From the cell containing the given text, extract its center point as (X, Y) coordinate. 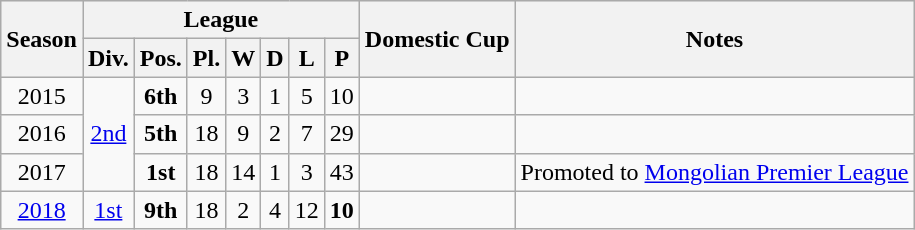
Domestic Cup (437, 39)
29 (342, 134)
L (306, 58)
5th (160, 134)
2018 (42, 210)
12 (306, 210)
W (244, 58)
6th (160, 96)
7 (306, 134)
9th (160, 210)
D (275, 58)
4 (275, 210)
Div. (108, 58)
5 (306, 96)
P (342, 58)
2016 (42, 134)
Notes (714, 39)
2017 (42, 172)
League (220, 20)
14 (244, 172)
43 (342, 172)
Promoted to Mongolian Premier League (714, 172)
Pl. (206, 58)
Pos. (160, 58)
2nd (108, 134)
2015 (42, 96)
Season (42, 39)
